Locate the cell with the specified text and output its (x, y) center coordinate. 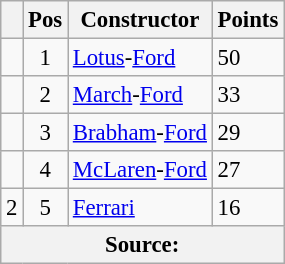
3 (46, 133)
Lotus-Ford (140, 58)
March-Ford (140, 95)
29 (248, 133)
16 (248, 208)
4 (46, 170)
McLaren-Ford (140, 170)
Points (248, 20)
27 (248, 170)
50 (248, 58)
Constructor (140, 20)
Brabham-Ford (140, 133)
5 (46, 208)
1 (46, 58)
Ferrari (140, 208)
Source: (142, 245)
33 (248, 95)
Pos (46, 20)
